Detect which cell encompasses the target text, then output its (x, y) center coordinate. 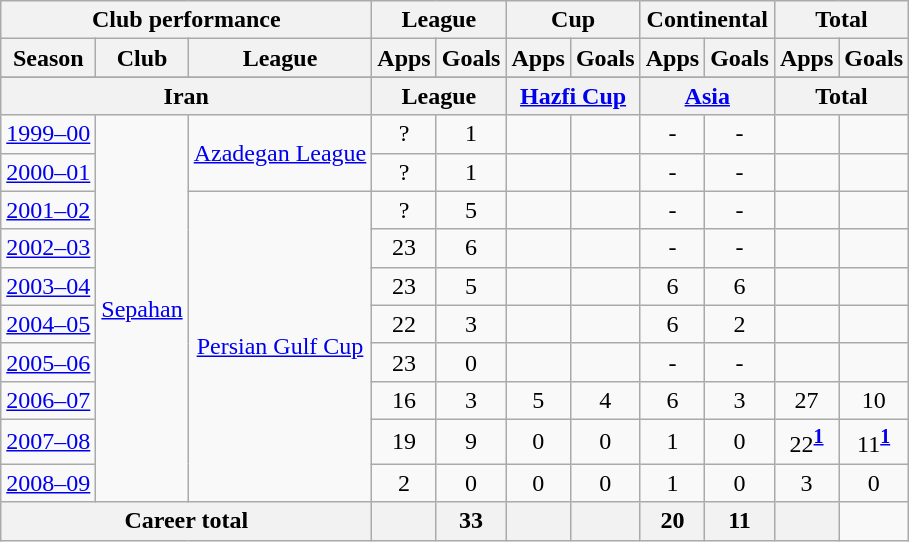
19 (404, 442)
16 (404, 400)
Continental (707, 20)
33 (471, 521)
1999–00 (48, 134)
2001–02 (48, 210)
Cup (573, 20)
2005–06 (48, 362)
2003–04 (48, 286)
Career total (186, 521)
4 (605, 400)
27 (806, 400)
2006–07 (48, 400)
111 (874, 442)
10 (874, 400)
2008–09 (48, 483)
Asia (707, 96)
22 (404, 324)
Azadegan League (280, 153)
Iran (186, 96)
Persian Gulf Cup (280, 346)
2000–01 (48, 172)
221 (806, 442)
Club performance (186, 20)
9 (471, 442)
2004–05 (48, 324)
20 (672, 521)
11 (740, 521)
Sepahan (142, 308)
Hazfi Cup (573, 96)
Season (48, 58)
Club (142, 58)
2007–08 (48, 442)
2002–03 (48, 248)
